From the cell containing the given text, extract its center point as [x, y] coordinate. 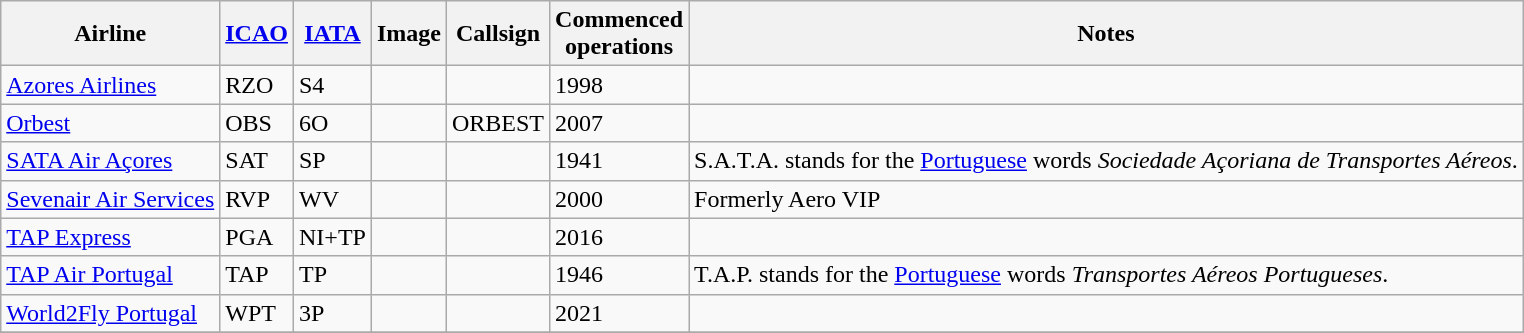
Image [408, 34]
SP [332, 161]
ICAO [257, 34]
Callsign [498, 34]
WV [332, 199]
S4 [332, 85]
S.A.T.A. stands for the Portuguese words Sociedade Açoriana de Transportes Aéreos. [1106, 161]
OBS [257, 123]
1946 [620, 275]
Airline [110, 34]
Azores Airlines [110, 85]
WPT [257, 313]
1941 [620, 161]
PGA [257, 237]
Commencedoperations [620, 34]
RZO [257, 85]
World2Fly Portugal [110, 313]
RVP [257, 199]
3P [332, 313]
2016 [620, 237]
Orbest [110, 123]
Sevenair Air Services [110, 199]
SATA Air Açores [110, 161]
TP [332, 275]
6O [332, 123]
TAP Express [110, 237]
1998 [620, 85]
TAP Air Portugal [110, 275]
Formerly Aero VIP [1106, 199]
Notes [1106, 34]
T.A.P. stands for the Portuguese words Transportes Aéreos Portugueses. [1106, 275]
2007 [620, 123]
2000 [620, 199]
ORBEST [498, 123]
IATA [332, 34]
NI+TP [332, 237]
2021 [620, 313]
SAT [257, 161]
TAP [257, 275]
